Identify which cell holds the provided text, then report its [x, y] central coordinate. 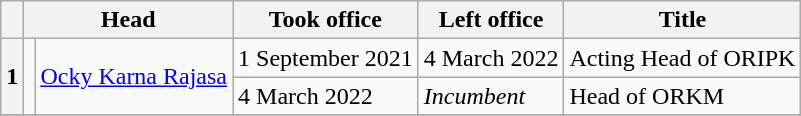
Ocky Karna Rajasa [134, 77]
Head of ORKM [682, 96]
Acting Head of ORIPK [682, 58]
Left office [491, 20]
Head [128, 20]
1 [12, 77]
Title [682, 20]
Incumbent [491, 96]
Took office [326, 20]
1 September 2021 [326, 58]
